Pinpoint the cell where the given text exists, returning its [X, Y] midpoint coordinate. 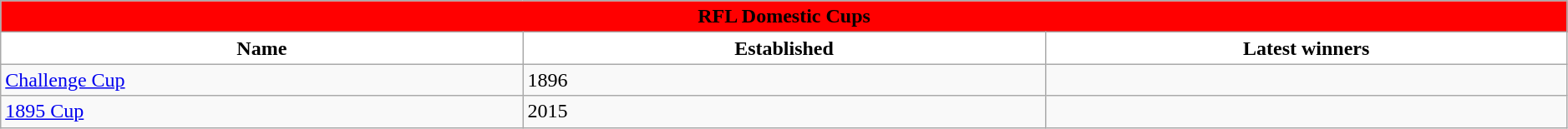
Challenge Cup [262, 80]
Latest winners [1307, 48]
Name [262, 48]
RFL Domestic Cups [784, 17]
2015 [784, 112]
1895 Cup [262, 112]
Established [784, 48]
1896 [784, 80]
